Provide the (X, Y) coordinate of the cell's center where the given text is located.  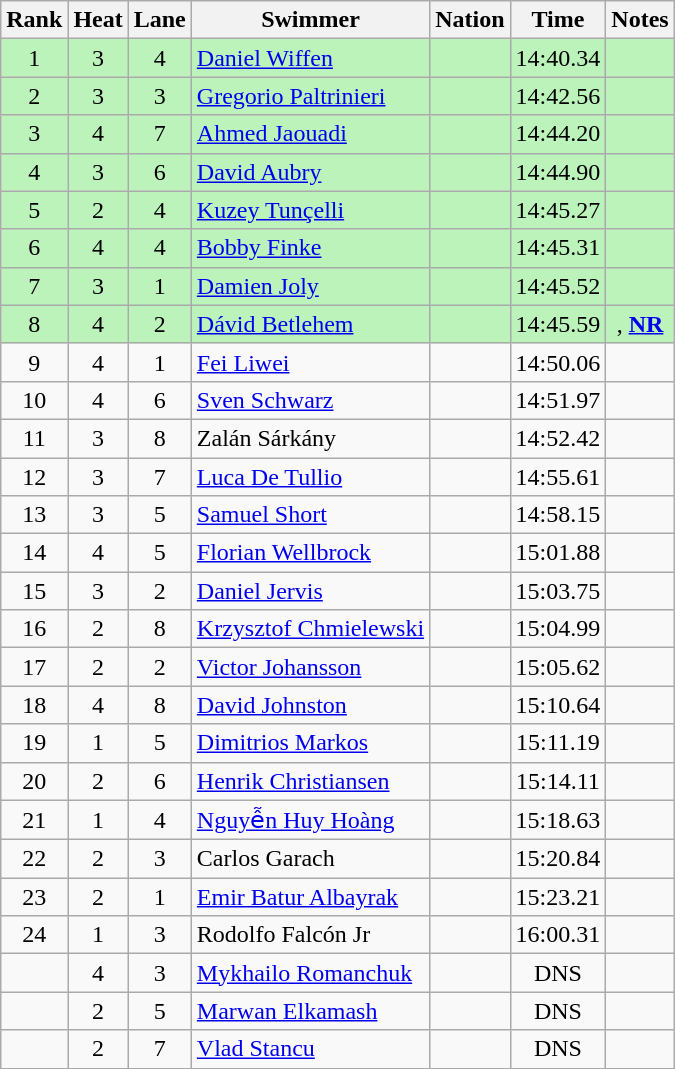
14:40.34 (558, 58)
12 (34, 477)
Time (558, 20)
Damien Joly (310, 286)
Henrik Christiansen (310, 781)
10 (34, 400)
, NR (640, 324)
David Aubry (310, 172)
9 (34, 362)
Florian Wellbrock (310, 553)
Nation (470, 20)
15:20.84 (558, 859)
14:58.15 (558, 515)
14:51.97 (558, 400)
15:14.11 (558, 781)
24 (34, 935)
14:50.06 (558, 362)
Vlad Stancu (310, 1049)
15:11.19 (558, 743)
14:45.31 (558, 248)
21 (34, 820)
Notes (640, 20)
Bobby Finke (310, 248)
Heat (98, 20)
14:44.20 (558, 134)
22 (34, 859)
15:04.99 (558, 629)
15:05.62 (558, 667)
14:52.42 (558, 438)
15:03.75 (558, 591)
Krzysztof Chmielewski (310, 629)
13 (34, 515)
15:01.88 (558, 553)
15 (34, 591)
Daniel Wiffen (310, 58)
19 (34, 743)
Victor Johansson (310, 667)
Rank (34, 20)
14:45.59 (558, 324)
15:18.63 (558, 820)
Zalán Sárkány (310, 438)
Ahmed Jaouadi (310, 134)
16:00.31 (558, 935)
Gregorio Paltrinieri (310, 96)
Swimmer (310, 20)
14:44.90 (558, 172)
14:42.56 (558, 96)
Dávid Betlehem (310, 324)
Kuzey Tunçelli (310, 210)
14 (34, 553)
14:45.27 (558, 210)
Fei Liwei (310, 362)
Mykhailo Romanchuk (310, 973)
Luca De Tullio (310, 477)
Emir Batur Albayrak (310, 897)
20 (34, 781)
17 (34, 667)
14:45.52 (558, 286)
23 (34, 897)
18 (34, 705)
Lane (160, 20)
15:10.64 (558, 705)
Dimitrios Markos (310, 743)
14:55.61 (558, 477)
15:23.21 (558, 897)
Nguyễn Huy Hoàng (310, 820)
Marwan Elkamash (310, 1011)
Carlos Garach (310, 859)
11 (34, 438)
Daniel Jervis (310, 591)
David Johnston (310, 705)
16 (34, 629)
Samuel Short (310, 515)
Sven Schwarz (310, 400)
Rodolfo Falcón Jr (310, 935)
